Scan for the cell matching the given text and deliver its [x, y] coordinate at center. 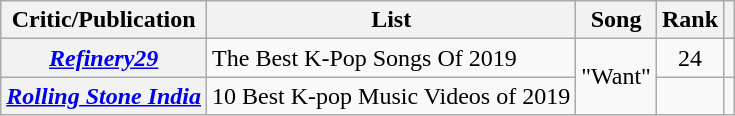
"Want" [616, 77]
Song [616, 20]
24 [690, 58]
Critic/Publication [104, 20]
Refinery29 [104, 58]
Rolling Stone India [104, 96]
10 Best K-pop Music Videos of 2019 [392, 96]
The Best K-Pop Songs Of 2019 [392, 58]
List [392, 20]
Rank [690, 20]
